Return the [X, Y] coordinate for the center point of the cell that contains the specified text.  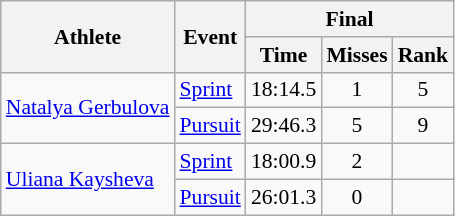
Uliana Kaysheva [88, 180]
Misses [356, 55]
Rank [424, 55]
9 [424, 126]
Final [350, 19]
18:00.9 [284, 162]
Athlete [88, 36]
Event [210, 36]
29:46.3 [284, 126]
Natalya Gerbulova [88, 108]
0 [356, 197]
2 [356, 162]
Time [284, 55]
1 [356, 90]
18:14.5 [284, 90]
26:01.3 [284, 197]
